Scan for the cell matching the given text and deliver its (X, Y) coordinate at center. 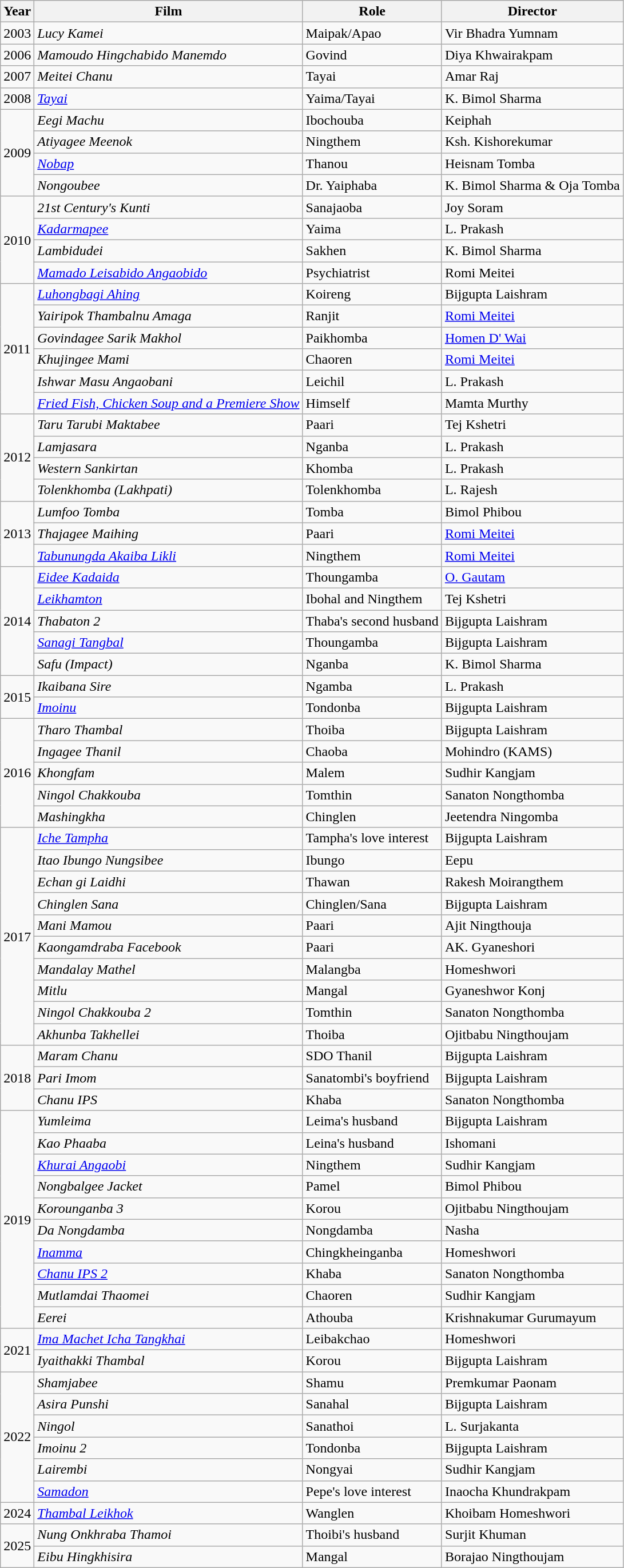
AK. Gyaneshori (532, 947)
Eibu Hingkhisira (168, 1557)
Chanu IPS (168, 1100)
Sanajaoba (372, 207)
Role (372, 11)
Shamjabee (168, 1383)
Lucy Kamei (168, 33)
Akhunba Takhellei (168, 1034)
Inamma (168, 1252)
Chaoba (372, 751)
K. Bimol Sharma & Oja Tomba (532, 185)
Mandalay Mathel (168, 969)
Ibochouba (372, 120)
Premkumar Paonam (532, 1383)
Leina's husband (372, 1143)
SDO Thanil (372, 1056)
Dr. Yaiphaba (372, 185)
Director (532, 11)
Ingagee Thanil (168, 751)
Sanahal (372, 1404)
Yaima/Tayai (372, 98)
Ikaibana Sire (168, 686)
Meitei Chanu (168, 77)
Khongfam (168, 773)
Tolenkhomba (372, 490)
Eepu (532, 860)
Mamta Murthy (532, 403)
Sanatombi's boyfriend (372, 1078)
Imoinu 2 (168, 1448)
Khurai Angaobi (168, 1165)
Leichil (372, 381)
Chinglen (372, 817)
Fried Fish, Chicken Soup and a Premiere Show (168, 403)
Sanathoi (372, 1426)
2016 (17, 773)
Mamoudo Hingchabido Manemdo (168, 55)
Heisnam Tomba (532, 164)
Ningol Chakkouba (168, 795)
Joy Soram (532, 207)
Chinglen/Sana (372, 904)
2017 (17, 937)
Nongoubee (168, 185)
Nongdamba (372, 1230)
Imoinu (168, 708)
Film (168, 11)
2022 (17, 1437)
Mamado Leisabido Angaobido (168, 273)
Borajao Ningthoujam (532, 1557)
Lambidudei (168, 250)
2024 (17, 1513)
Mutlamdai Thaomei (168, 1295)
2010 (17, 240)
Tharo Thambal (168, 730)
2009 (17, 153)
Kaongamdraba Facebook (168, 947)
Nongyai (372, 1470)
Mashingkha (168, 817)
Himself (372, 403)
Leikhamton (168, 599)
Yaima (372, 229)
Korounganba 3 (168, 1208)
Eegi Machu (168, 120)
Ningol Chakkouba 2 (168, 1013)
Safu (Impact) (168, 664)
2015 (17, 697)
Year (17, 11)
Vir Bhadra Yumnam (532, 33)
Ishwar Masu Angaobani (168, 381)
Koireng (372, 295)
Asira Punshi (168, 1404)
Nung Onkhraba Thamoi (168, 1535)
Rakesh Moirangthem (532, 882)
Eidee Kadaida (168, 577)
Thawan (372, 882)
Chinglen Sana (168, 904)
Chingkheinganba (372, 1252)
Malangba (372, 969)
Nongbalgee Jacket (168, 1187)
Diya Khwairakpam (532, 55)
Mitlu (168, 991)
Tampha's love interest (372, 838)
Tolenkhomba (Lakhpati) (168, 490)
Da Nongdamba (168, 1230)
Krishnakumar Gurumayum (532, 1317)
2008 (17, 98)
Lumfoo Tomba (168, 512)
O. Gautam (532, 577)
Yumleima (168, 1121)
Ngamba (372, 686)
2018 (17, 1078)
Itao Ibungo Nungsibee (168, 860)
Mani Mamou (168, 925)
Maipak/Apao (372, 33)
Thajagee Maihing (168, 534)
Malem (372, 773)
Jeetendra Ningomba (532, 817)
Mohindro (KAMS) (532, 751)
Samadon (168, 1491)
Ibungo (372, 860)
Tabunungda Akaiba Likli (168, 555)
Thabaton 2 (168, 620)
Khoibam Homeshwori (532, 1513)
Govind (372, 55)
2006 (17, 55)
Luhongbagi Ahing (168, 295)
Athouba (372, 1317)
Ibohal and Ningthem (372, 599)
Thaba's second husband (372, 620)
Chanu IPS 2 (168, 1273)
Khomba (372, 468)
Homen D' Wai (532, 338)
2021 (17, 1350)
Wanglen (372, 1513)
2011 (17, 349)
Keiphah (532, 120)
2003 (17, 33)
Ksh. Kishorekumar (532, 142)
Ningol (168, 1426)
Amar Raj (532, 77)
2014 (17, 620)
L. Surjakanta (532, 1426)
Tomba (372, 512)
Pepe's love interest (372, 1491)
21st Century's Kunti (168, 207)
Khujingee Mami (168, 360)
Iyaithakki Thambal (168, 1361)
Western Sankirtan (168, 468)
Lairembi (168, 1470)
Sanagi Tangbal (168, 643)
Thanou (372, 164)
2019 (17, 1219)
2025 (17, 1546)
Inaocha Khundrakpam (532, 1491)
Eerei (168, 1317)
Echan gi Laidhi (168, 882)
Pamel (372, 1187)
L. Rajesh (532, 490)
Shamu (372, 1383)
Thambal Leikhok (168, 1513)
Gyaneshwor Konj (532, 991)
Kao Phaaba (168, 1143)
Taru Tarubi Maktabee (168, 425)
Atiyagee Meenok (168, 142)
2013 (17, 534)
Nasha (532, 1230)
Leima's husband (372, 1121)
Ranjit (372, 316)
2012 (17, 457)
Leibakchao (372, 1339)
Surjit Khuman (532, 1535)
Maram Chanu (168, 1056)
Pari Imom (168, 1078)
2007 (17, 77)
Ima Machet Icha Tangkhai (168, 1339)
Iche Tampha (168, 838)
Ajit Ningthouja (532, 925)
Lamjasara (168, 447)
Ishomani (532, 1143)
Nobap (168, 164)
Sakhen (372, 250)
Psychiatrist (372, 273)
Paikhomba (372, 338)
Govindagee Sarik Makhol (168, 338)
Thoibi's husband (372, 1535)
Kadarmapee (168, 229)
Yairipok Thambalnu Amaga (168, 316)
